Determine the (X, Y) coordinate at the center of the cell enclosing the given text.  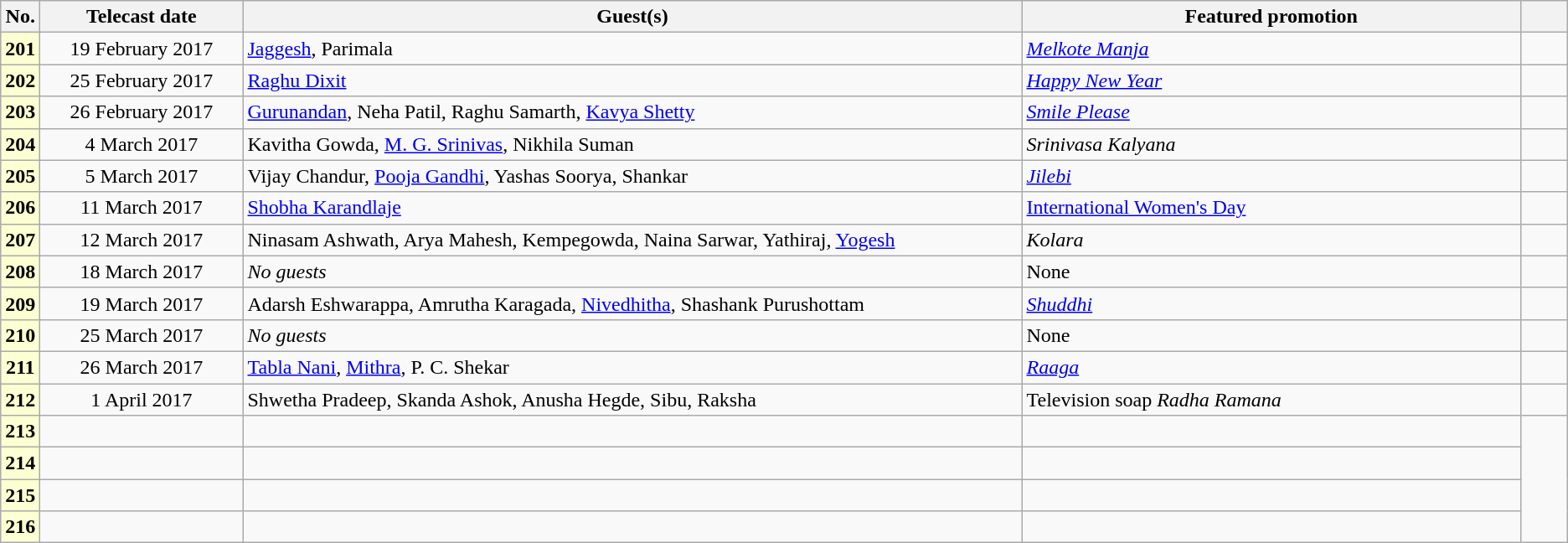
No. (20, 17)
26 February 2017 (142, 112)
210 (20, 335)
Happy New Year (1271, 80)
Shobha Karandlaje (632, 208)
Ninasam Ashwath, Arya Mahesh, Kempegowda, Naina Sarwar, Yathiraj, Yogesh (632, 240)
Kolara (1271, 240)
1 April 2017 (142, 400)
206 (20, 208)
19 March 2017 (142, 303)
207 (20, 240)
201 (20, 49)
Shuddhi (1271, 303)
213 (20, 432)
Srinivasa Kalyana (1271, 144)
Shwetha Pradeep, Skanda Ashok, Anusha Hegde, Sibu, Raksha (632, 400)
Vijay Chandur, Pooja Gandhi, Yashas Soorya, Shankar (632, 176)
214 (20, 463)
212 (20, 400)
Raaga (1271, 367)
International Women's Day (1271, 208)
208 (20, 271)
18 March 2017 (142, 271)
211 (20, 367)
205 (20, 176)
Gurunandan, Neha Patil, Raghu Samarth, Kavya Shetty (632, 112)
216 (20, 527)
5 March 2017 (142, 176)
25 March 2017 (142, 335)
Melkote Manja (1271, 49)
Jilebi (1271, 176)
Guest(s) (632, 17)
25 February 2017 (142, 80)
203 (20, 112)
Television soap Radha Ramana (1271, 400)
Jaggesh, Parimala (632, 49)
209 (20, 303)
202 (20, 80)
12 March 2017 (142, 240)
Raghu Dixit (632, 80)
Featured promotion (1271, 17)
19 February 2017 (142, 49)
11 March 2017 (142, 208)
Telecast date (142, 17)
Smile Please (1271, 112)
Kavitha Gowda, M. G. Srinivas, Nikhila Suman (632, 144)
215 (20, 495)
Adarsh Eshwarappa, Amrutha Karagada, Nivedhitha, Shashank Purushottam (632, 303)
4 March 2017 (142, 144)
Tabla Nani, Mithra, P. C. Shekar (632, 367)
204 (20, 144)
26 March 2017 (142, 367)
